Detect which cell encompasses the target text, then output its [X, Y] center coordinate. 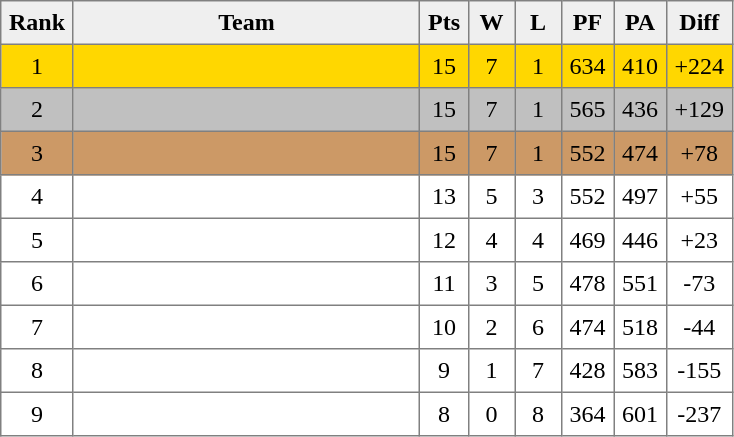
-237 [699, 414]
+129 [699, 110]
+55 [699, 197]
Team [246, 23]
-44 [699, 327]
+23 [699, 240]
Rank [38, 23]
601 [640, 414]
+224 [699, 66]
518 [640, 327]
410 [640, 66]
565 [587, 110]
436 [640, 110]
-73 [699, 284]
0 [491, 414]
551 [640, 284]
L [538, 23]
469 [587, 240]
446 [640, 240]
+78 [699, 153]
478 [587, 284]
W [491, 23]
634 [587, 66]
PA [640, 23]
Diff [699, 23]
428 [587, 371]
12 [444, 240]
-155 [699, 371]
Pts [444, 23]
583 [640, 371]
364 [587, 414]
PF [587, 23]
10 [444, 327]
497 [640, 197]
11 [444, 284]
13 [444, 197]
